From the cell containing the given text, extract its center point as (x, y) coordinate. 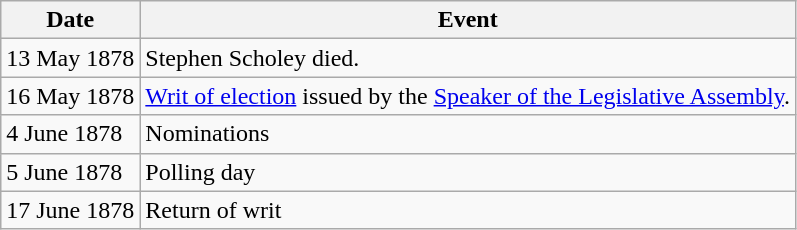
Polling day (468, 172)
Writ of election issued by the Speaker of the Legislative Assembly. (468, 96)
17 June 1878 (70, 210)
Stephen Scholey died. (468, 58)
Event (468, 20)
Nominations (468, 134)
Return of writ (468, 210)
13 May 1878 (70, 58)
5 June 1878 (70, 172)
16 May 1878 (70, 96)
Date (70, 20)
4 June 1878 (70, 134)
